Scan for the cell matching the given text and deliver its [x, y] coordinate at center. 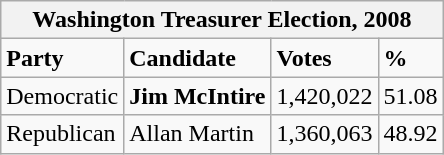
48.92 [410, 134]
Washington Treasurer Election, 2008 [222, 20]
Jim McIntire [198, 96]
Republican [62, 134]
Votes [324, 58]
% [410, 58]
Candidate [198, 58]
1,420,022 [324, 96]
Allan Martin [198, 134]
51.08 [410, 96]
Party [62, 58]
1,360,063 [324, 134]
Democratic [62, 96]
